Search for the cell housing the specified text and yield its [X, Y] center coordinate. 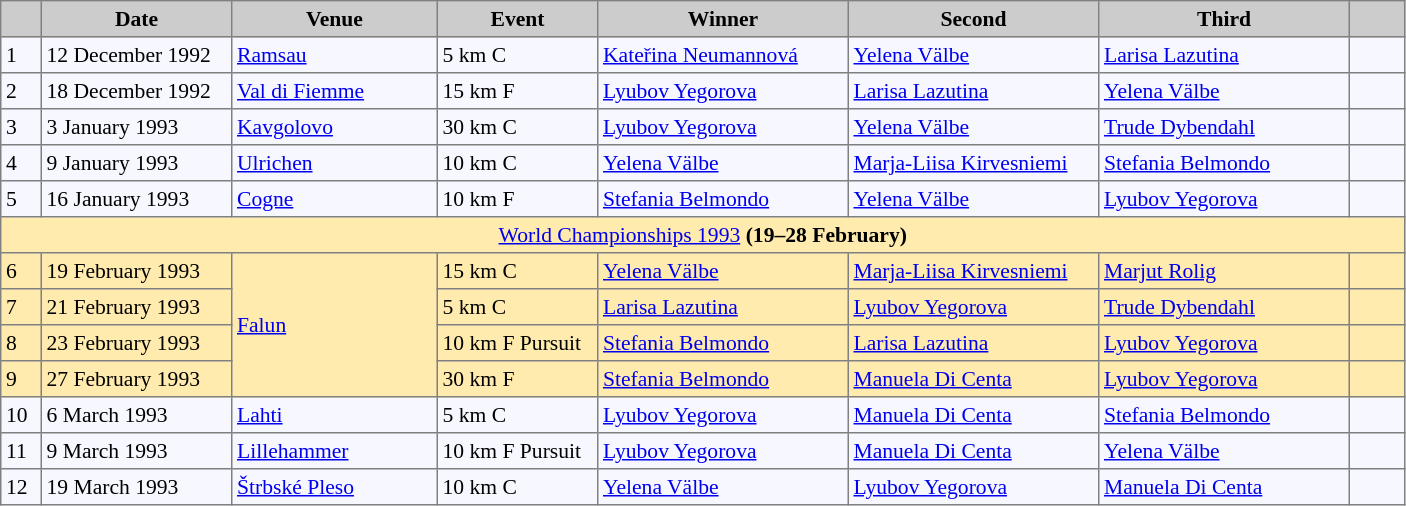
Third [1224, 19]
Štrbské Pleso [335, 487]
6 [21, 271]
12 December 1992 [136, 55]
9 March 1993 [136, 451]
Val di Fiemme [335, 91]
19 March 1993 [136, 487]
8 [21, 343]
Winner [723, 19]
Cogne [335, 199]
5 [21, 199]
3 [21, 127]
Kavgolovo [335, 127]
15 km F [517, 91]
3 January 1993 [136, 127]
Ulrichen [335, 163]
9 January 1993 [136, 163]
19 February 1993 [136, 271]
16 January 1993 [136, 199]
Falun [335, 325]
Event [517, 19]
Lillehammer [335, 451]
World Championships 1993 (19–28 February) [703, 235]
6 March 1993 [136, 415]
11 [21, 451]
1 [21, 55]
Kateřina Neumannová [723, 55]
30 km C [517, 127]
2 [21, 91]
27 February 1993 [136, 379]
21 February 1993 [136, 307]
10 [21, 415]
10 km F [517, 199]
Marjut Rolig [1224, 271]
Ramsau [335, 55]
18 December 1992 [136, 91]
9 [21, 379]
Venue [335, 19]
Lahti [335, 415]
30 km F [517, 379]
4 [21, 163]
23 February 1993 [136, 343]
7 [21, 307]
12 [21, 487]
Date [136, 19]
Second [973, 19]
15 km C [517, 271]
